Identify which cell holds the provided text, then report its [X, Y] central coordinate. 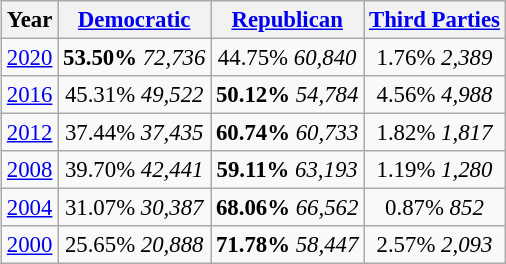
2000 [30, 245]
Third Parties [435, 20]
4.56% 4,988 [435, 95]
60.74% 60,733 [288, 133]
1.76% 2,389 [435, 58]
1.19% 1,280 [435, 170]
37.44% 37,435 [134, 133]
2004 [30, 208]
53.50% 72,736 [134, 58]
2008 [30, 170]
39.70% 42,441 [134, 170]
44.75% 60,840 [288, 58]
1.82% 1,817 [435, 133]
50.12% 54,784 [288, 95]
59.11% 63,193 [288, 170]
Democratic [134, 20]
25.65% 20,888 [134, 245]
2016 [30, 95]
45.31% 49,522 [134, 95]
0.87% 852 [435, 208]
31.07% 30,387 [134, 208]
2012 [30, 133]
2.57% 2,093 [435, 245]
68.06% 66,562 [288, 208]
Republican [288, 20]
2020 [30, 58]
Year [30, 20]
71.78% 58,447 [288, 245]
